Capture the cell that displays the provided text and extract its [x, y] central coordinate. 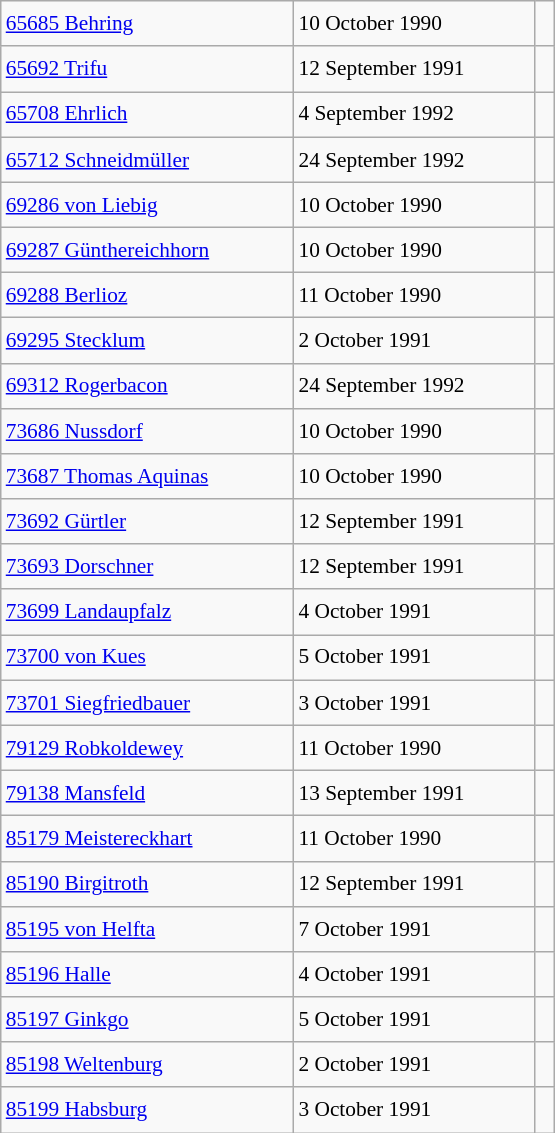
85198 Weltenburg [148, 1064]
73701 Siegfriedbauer [148, 702]
65712 Schneidmüller [148, 160]
69288 Berlioz [148, 296]
85196 Halle [148, 974]
4 September 1992 [414, 114]
13 September 1991 [414, 792]
69287 Günthereichhorn [148, 250]
69286 von Liebig [148, 204]
85179 Meistereckhart [148, 838]
85195 von Helfta [148, 928]
69295 Stecklum [148, 340]
85199 Habsburg [148, 1110]
73699 Landaupfalz [148, 612]
73700 von Kues [148, 658]
73693 Dorschner [148, 566]
65685 Behring [148, 24]
79129 Robkoldewey [148, 748]
7 October 1991 [414, 928]
73692 Gürtler [148, 522]
65692 Trifu [148, 68]
73686 Nussdorf [148, 430]
69312 Rogerbacon [148, 386]
65708 Ehrlich [148, 114]
85190 Birgitroth [148, 884]
85197 Ginkgo [148, 1020]
79138 Mansfeld [148, 792]
73687 Thomas Aquinas [148, 476]
